Find where the given text appears and provide that cell's center as (X, Y) coordinate. 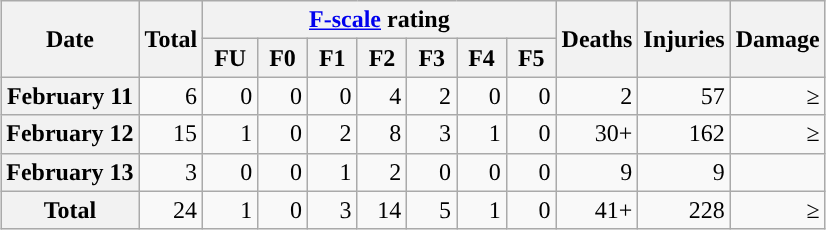
24 (171, 210)
15 (171, 134)
162 (684, 134)
57 (684, 96)
F0 (283, 58)
F5 (531, 58)
Damage (778, 39)
41+ (597, 210)
5 (432, 210)
6 (171, 96)
F1 (332, 58)
228 (684, 210)
14 (382, 210)
February 13 (70, 172)
February 11 (70, 96)
F3 (432, 58)
Date (70, 39)
30+ (597, 134)
4 (382, 96)
FU (230, 58)
February 12 (70, 134)
F4 (482, 58)
Injuries (684, 39)
F-scale rating (380, 20)
Deaths (597, 39)
8 (382, 134)
F2 (382, 58)
